For the text-containing cell, return its midpoint in [X, Y] coordinate format. 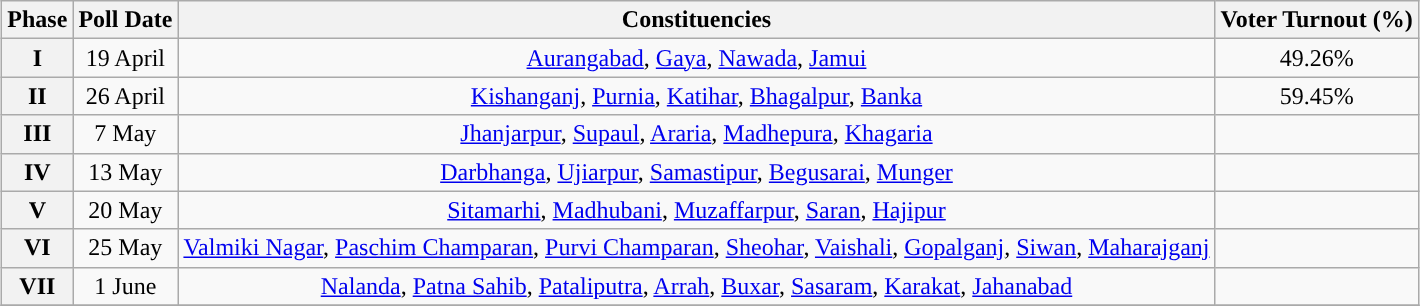
Valmiki Nagar, Paschim Champaran, Purvi Champaran, Sheohar, Vaishali, Gopalganj, Siwan, Maharajganj [696, 248]
VI [38, 248]
I [38, 58]
25 May [126, 248]
V [38, 210]
Darbhanga, Ujiarpur, Samastipur, Begusarai, Munger [696, 172]
Voter Turnout (%) [1316, 20]
IV [38, 172]
Kishanganj, Purnia, Katihar, Bhagalpur, Banka [696, 96]
Poll Date [126, 20]
19 April [126, 58]
13 May [126, 172]
20 May [126, 210]
VII [38, 286]
Nalanda, Patna Sahib, Pataliputra, Arrah, Buxar, Sasaram, Karakat, Jahanabad [696, 286]
II [38, 96]
49.26% [1316, 58]
III [38, 134]
Sitamarhi, Madhubani, Muzaffarpur, Saran, Hajipur [696, 210]
7 May [126, 134]
Phase [38, 20]
26 April [126, 96]
59.45% [1316, 96]
Constituencies [696, 20]
Aurangabad, Gaya, Nawada, Jamui [696, 58]
Jhanjarpur, Supaul, Araria, Madhepura, Khagaria [696, 134]
1 June [126, 286]
